Find where the given text appears and provide that cell's center as (x, y) coordinate. 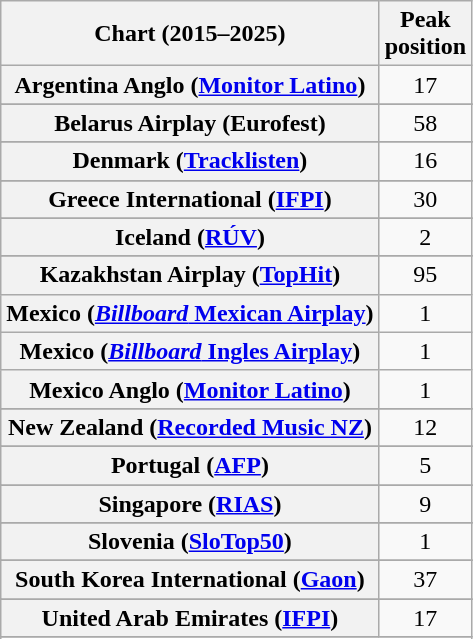
5 (425, 465)
Denmark (Tracklisten) (190, 161)
Argentina Anglo (Monitor Latino) (190, 85)
30 (425, 199)
Greece International (IFPI) (190, 199)
Mexico (Billboard Ingles Airplay) (190, 351)
95 (425, 275)
Mexico (Billboard Mexican Airplay) (190, 313)
58 (425, 123)
Portugal (AFP) (190, 465)
South Korea International (Gaon) (190, 580)
Peakposition (425, 34)
Kazakhstan Airplay (TopHit) (190, 275)
37 (425, 580)
Slovenia (SloTop50) (190, 542)
Singapore (RIAS) (190, 503)
United Arab Emirates (IFPI) (190, 618)
12 (425, 427)
2 (425, 237)
New Zealand (Recorded Music NZ) (190, 427)
Mexico Anglo (Monitor Latino) (190, 389)
Iceland (RÚV) (190, 237)
9 (425, 503)
Belarus Airplay (Eurofest) (190, 123)
16 (425, 161)
Chart (2015–2025) (190, 34)
